Find where the given text appears and provide that cell's center as [X, Y] coordinate. 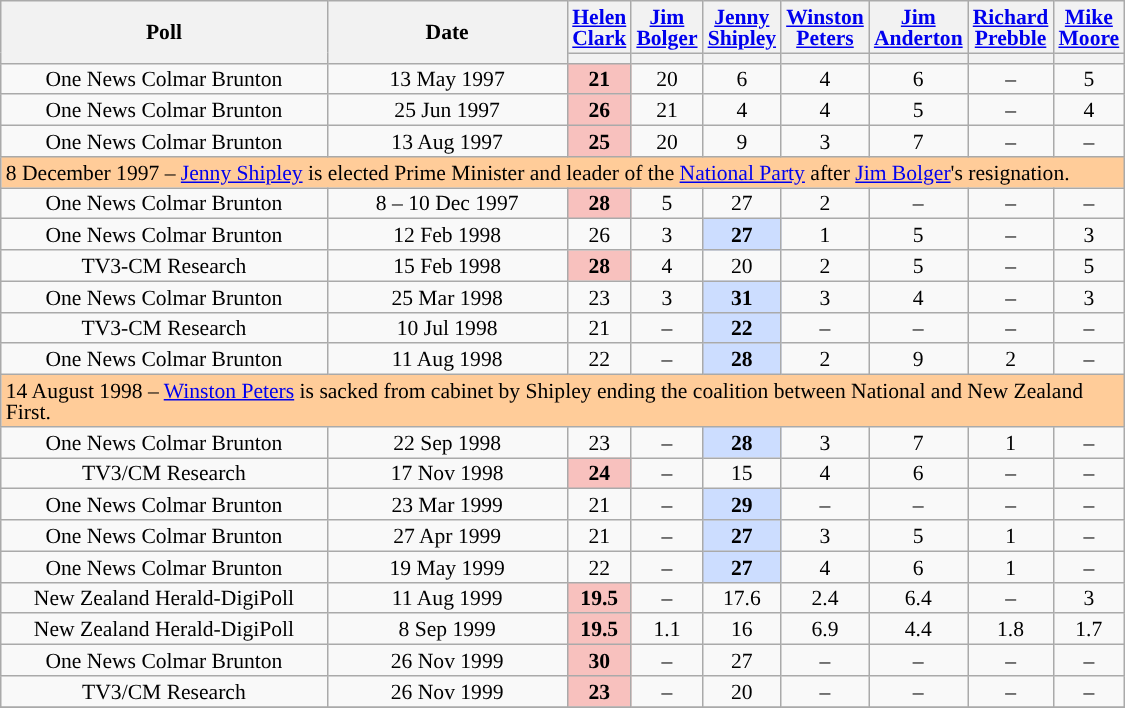
Jim Bolger [666, 27]
12 Feb 1998 [447, 234]
6.9 [825, 630]
8 December 1997 – Jenny Shipley is elected Prime Minister and leader of the National Party after Jim Bolger's resignation. [563, 172]
2.4 [825, 598]
25 [599, 142]
11 Aug 1998 [447, 360]
19 May 1999 [447, 566]
14 August 1998 – Winston Peters is sacked from cabinet by Shipley ending the coalition between National and New Zealand First. [563, 401]
1.8 [1011, 630]
23 Mar 1999 [447, 504]
8 – 10 Dec 1997 [447, 204]
25 Mar 1998 [447, 296]
Poll [164, 32]
11 Aug 1999 [447, 598]
29 [742, 504]
Jenny Shipley [742, 27]
27 Apr 1999 [447, 536]
24 [599, 474]
25 Jun 1997 [447, 110]
16 [742, 630]
4.4 [918, 630]
Winston Peters [825, 27]
Helen Clark [599, 27]
6.4 [918, 598]
15 [742, 474]
13 Aug 1997 [447, 142]
1.1 [666, 630]
Mike Moore [1088, 27]
17.6 [742, 598]
Jim Anderton [918, 27]
22 Sep 1998 [447, 442]
10 Jul 1998 [447, 328]
8 Sep 1999 [447, 630]
1.7 [1088, 630]
Richard Prebble [1011, 27]
31 [742, 296]
13 May 1997 [447, 78]
17 Nov 1998 [447, 474]
30 [599, 660]
Date [447, 32]
15 Feb 1998 [447, 266]
